Output the [x, y] coordinate of the center of the cell containing the given text.  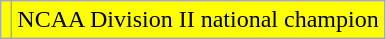
NCAA Division II national champion [198, 20]
